Return the (X, Y) coordinate for the center point of the cell that contains the specified text.  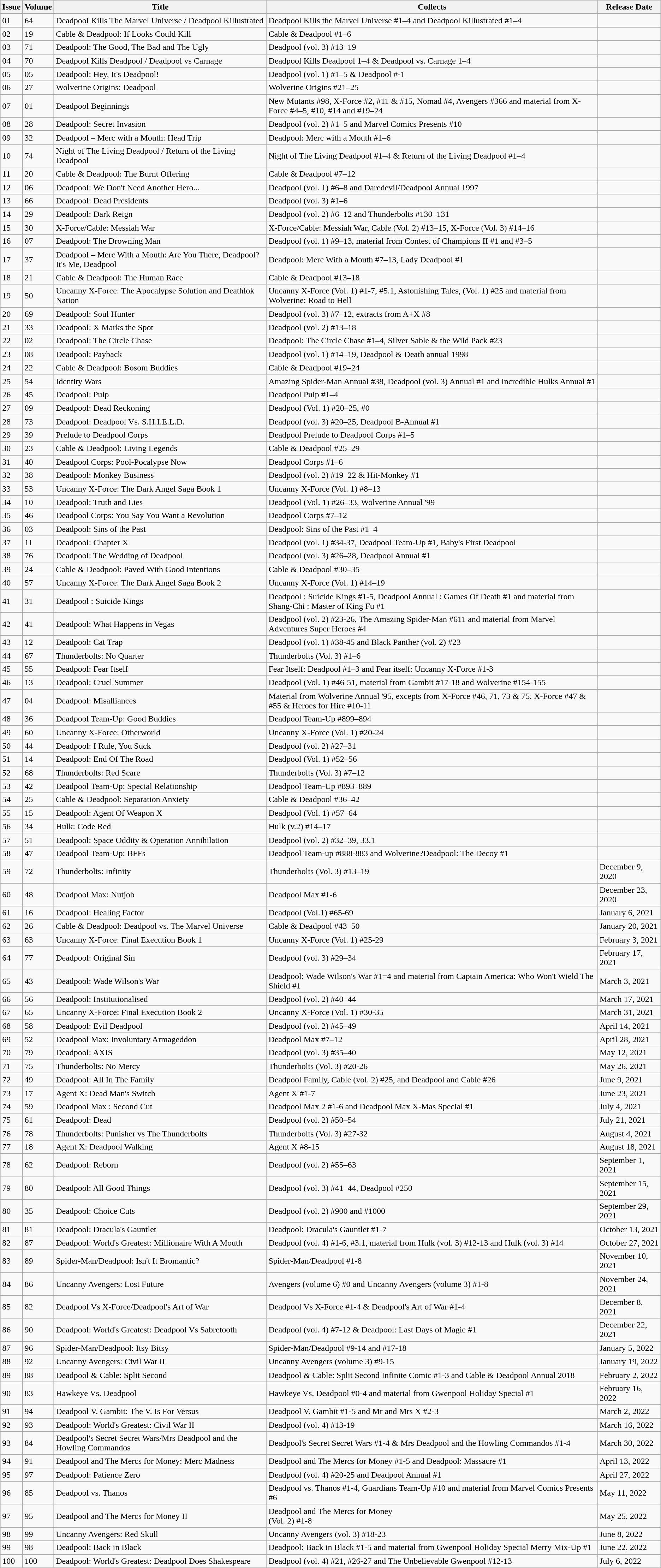
Uncanny X-Force (Vol. 1) #1-7, #5.1, Astonishing Tales, (Vol. 1) #25 and material from Wolverine: Road to Hell (432, 296)
Deadpool (vol. 3) #1–6 (432, 201)
Hulk (v.2) #14–17 (432, 826)
Deadpool: Merc With a Mouth #7–13, Lady Deadpool #1 (432, 259)
Cable & Deadpool: Living Legends (160, 449)
Thunderbolts (Vol. 3) #27-32 (432, 1133)
Agent X #1-7 (432, 1093)
May 25, 2022 (629, 1516)
Deadpool (vol. 1) #14–19, Deadpool & Death annual 1998 (432, 354)
November 24, 2021 (629, 1284)
November 10, 2021 (629, 1261)
Deadpool Max #1-6 (432, 894)
Cable & Deadpool #1–6 (432, 34)
Deadpool: Wade Wilson's War #1=4 and material from Captain America: Who Won't Wield The Shield #1 (432, 981)
Cable & Deadpool: Paved With Good Intentions (160, 569)
Deadpool: Dead Reckoning (160, 408)
Deadpool – Merc With a Mouth: Are You There, Deadpool? It's Me, Deadpool (160, 259)
Deadpool: Healing Factor (160, 913)
Uncanny Avengers (vol. 3) #18-23 (432, 1534)
Deadpool (vol. 4) #1-6, #3.1, material from Hulk (vol. 3) #12-13 and Hulk (vol. 3) #14 (432, 1243)
Thunderbolts (Vol. 3) #13–19 (432, 872)
July 4, 2021 (629, 1106)
December 22, 2021 (629, 1330)
Deadpool (vol. 2) #900 and #1000 (432, 1211)
March 17, 2021 (629, 999)
Wolverine Origins: Deadpool (160, 88)
Deadpool: End Of The Road (160, 759)
April 14, 2021 (629, 1026)
June 22, 2022 (629, 1548)
Deadpool: Misalliances (160, 701)
April 27, 2022 (629, 1475)
Deadpool (vol. 2) #55–63 (432, 1165)
Deadpool (vol. 3) #29–34 (432, 958)
Deadpool Max: Nutjob (160, 894)
Deadpool: Back in Black #1-5 and material from Gwenpool Holiday Special Merry Mix-Up #1 (432, 1548)
Uncanny X-Force (Vol. 1) #30-35 (432, 1012)
Prelude to Deadpool Corps (160, 435)
Deadpool (vol. 2) #13–18 (432, 327)
Title (160, 7)
February 2, 2022 (629, 1375)
Uncanny X-Force (Vol. 1) #25-29 (432, 940)
Deadpool (vol. 2) #45–49 (432, 1026)
Deadpool & Cable: Split Second Infinite Comic #1-3 and Cable & Deadpool Annual 2018 (432, 1375)
Deadpool: World's Greatest: Civil War II (160, 1425)
Hawkeye Vs. Deadpool (160, 1393)
Deadpool: The Drowning Man (160, 241)
Deadpool: Reborn (160, 1165)
June 23, 2021 (629, 1093)
April 13, 2022 (629, 1461)
Volume (38, 7)
Amazing Spider-Man Annual #38, Deadpool (vol. 3) Annual #1 and Incredible Hulks Annual #1 (432, 381)
Deadpool Beginnings (160, 106)
September 15, 2021 (629, 1188)
Deadpool Kills Deadpool 1–4 & Deadpool vs. Carnage 1–4 (432, 61)
April 28, 2021 (629, 1039)
Deadpool V. Gambit: The V. Is For Versus (160, 1411)
Deadpool: The Wedding of Deadpool (160, 556)
Deadpool (vol. 1) #9–13, material from Contest of Champions II #1 and #3–5 (432, 241)
Cable & Deadpool #30–35 (432, 569)
Spider-Man/Deadpool #1-8 (432, 1261)
Thunderbolts: Punisher vs The Thunderbolts (160, 1133)
Deadpool (vol. 3) #41–44, Deadpool #250 (432, 1188)
Deadpool: Monkey Business (160, 475)
Agent X: Deadpool Walking (160, 1147)
Deadpool : Suicide Kings #1-5, Deadpool Annual : Games Of Death #1 and material from Shang-Chi : Master of King Fu #1 (432, 601)
Agent X: Dead Man's Switch (160, 1093)
Deadpool: Space Oddity & Operation Annihilation (160, 840)
Deadpool: All In The Family (160, 1080)
Thunderbolts (Vol. 3) #1–6 (432, 656)
Deadpool (vol. 2) #32–39, 33.1 (432, 840)
June 9, 2021 (629, 1080)
Deadpool Kills The Marvel Universe / Deadpool Killustrated (160, 20)
Fear Itself: Deadpool #1–3 and Fear itself: Uncanny X-Force #1-3 (432, 669)
Deadpool: World's Greatest: Deadpool Does Shakespeare (160, 1561)
Spider-Man/Deadpool #9-14 and #17-18 (432, 1348)
Deadpool (Vol.1) #65-69 (432, 913)
Deadpool vs. Thanos #1-4, Guardians Team-Up #10 and material from Marvel Comics Presents #6 (432, 1493)
Deadpool and The Mercs for Money(Vol. 2) #1-8 (432, 1516)
February 16, 2022 (629, 1393)
Deadpool (Vol. 1) #46-51, material from Gambit #17-18 and Wolverine #154-155 (432, 683)
Deadpool Corps #7–12 (432, 516)
Deadpool Max: Involuntary Armageddon (160, 1039)
New Mutants #98, X-Force #2, #11 & #15, Nomad #4, Avengers #366 and material from X-Force #4–5, #10, #14 and #19–24 (432, 106)
Deadpool: Back in Black (160, 1548)
Deadpool: Dracula's Gauntlet #1-7 (432, 1229)
Deadpool: Sins of the Past (160, 529)
Identity Wars (160, 381)
October 13, 2021 (629, 1229)
Deadpool (Vol. 1) #57–64 (432, 813)
Deadpool Kills the Marvel Universe #1–4 and Deadpool Killustrated #1–4 (432, 20)
Deadpool: Fear Itself (160, 669)
Thunderbolts: No Mercy (160, 1066)
Thunderbolts (Vol. 3) #7–12 (432, 773)
Deadpool: Pulp (160, 394)
Cable & Deadpool: Bosom Buddies (160, 368)
Deadpool Corps #1–6 (432, 462)
Deadpool (vol. 4) #7-12 & Deadpool: Last Days of Magic #1 (432, 1330)
Deadpool: Agent Of Weapon X (160, 813)
Deadpool (vol. 4) #20-25 and Deadpool Annual #1 (432, 1475)
Deadpool Team-Up #893–889 (432, 786)
Deadpool: The Circle Chase (160, 341)
Uncanny X-Force (Vol. 1) #20-24 (432, 732)
Deadpool (vol. 2) #6–12 and Thunderbolts #130–131 (432, 214)
Deadpool (Vol. 1) #52–56 (432, 759)
Deadpool & Cable: Split Second (160, 1375)
March 2, 2022 (629, 1411)
Deadpool (vol. 3) #7–12, extracts from A+X #8 (432, 314)
January 5, 2022 (629, 1348)
Deadpool: Original Sin (160, 958)
Deadpool: Patience Zero (160, 1475)
Uncanny Avengers: Civil War II (160, 1361)
Deadpool (Vol. 1) #20–25, #0 (432, 408)
Deadpool (vol. 1) #34-37, Deadpool Team-Up #1, Baby's First Deadpool (432, 542)
Deadpool: Wade Wilson's War (160, 981)
Deadpool: Chapter X (160, 542)
Deadpool Corps: Pool-Pocalypse Now (160, 462)
Uncanny Avengers: Lost Future (160, 1284)
Deadpool Team-Up: BFFs (160, 853)
Hawkeye Vs. Deadpool #0-4 and material from Gwenpool Holiday Special #1 (432, 1393)
Thunderbolts (Vol. 3) #20-26 (432, 1066)
Deadpool: World's Greatest: Millionaire With A Mouth (160, 1243)
June 8, 2022 (629, 1534)
Deadpool (vol. 2) #23-26, The Amazing Spider-Man #611 and material from Marvel Adventures Super Heroes #4 (432, 624)
May 11, 2022 (629, 1493)
Uncanny X-Force: The Dark Angel Saga Book 2 (160, 583)
September 1, 2021 (629, 1165)
Deadpool: Deadpool Vs. S.H.I.E.L.D. (160, 421)
Deadpool: Soul Hunter (160, 314)
Deadpool (Vol. 1) #26–33, Wolverine Annual '99 (432, 502)
Cable & Deadpool #7–12 (432, 174)
Deadpool Pulp #1–4 (432, 394)
Deadpool: X Marks the Spot (160, 327)
Uncanny X-Force (Vol. 1) #14–19 (432, 583)
Deadpool: Cruel Summer (160, 683)
Deadpool (vol. 1) #6–8 and Daredevil/Deadpool Annual 1997 (432, 188)
Spider-Man/Deadpool: Isn't It Bromantic? (160, 1261)
March 30, 2022 (629, 1443)
Deadpool Corps: You Say You Want a Revolution (160, 516)
Deadpool: The Circle Chase #1–4, Silver Sable & the Wild Pack #23 (432, 341)
Deadpool V. Gambit #1-5 and Mr and Mrs X #2-3 (432, 1411)
Night of The Living Deadpool #1–4 & Return of the Living Deadpool #1–4 (432, 155)
Wolverine Origins #21–25 (432, 88)
September 29, 2021 (629, 1211)
Deadpool: All Good Things (160, 1188)
Deadpool: Dark Reign (160, 214)
Uncanny X-Force (Vol. 1) #8–13 (432, 489)
Spider-Man/Deadpool: Itsy Bitsy (160, 1348)
Deadpool (vol. 4) #13-19 (432, 1425)
October 27, 2021 (629, 1243)
Uncanny Avengers (volume 3) #9-15 (432, 1361)
December 8, 2021 (629, 1307)
Uncanny X-Force: Otherworld (160, 732)
X-Force/Cable: Messiah War, Cable (Vol. 2) #13–15, X-Force (Vol. 3) #14–16 (432, 228)
Deadpool Vs X-Force #1-4 & Deadpool's Art of War #1-4 (432, 1307)
Thunderbolts: Red Scare (160, 773)
Collects (432, 7)
Deadpool Family, Cable (vol. 2) #25, and Deadpool and Cable #26 (432, 1080)
May 26, 2021 (629, 1066)
August 4, 2021 (629, 1133)
Deadpool: Dead Presidents (160, 201)
Deadpool: Hey, It's Deadpool! (160, 74)
Deadpool – Merc with a Mouth: Head Trip (160, 137)
Deadpool (vol. 2) #50–54 (432, 1120)
Deadpool's Secret Secret Wars #1-4 & Mrs Deadpool and the Howling Commandos #1-4 (432, 1443)
Cable & Deadpool: The Human Race (160, 278)
Cable & Deadpool: Deadpool vs. The Marvel Universe (160, 926)
Deadpool: Institutionalised (160, 999)
Deadpool (vol. 1) #38-45 and Black Panther (vol. 2) #23 (432, 642)
Deadpool: Dracula's Gauntlet (160, 1229)
Deadpool: Choice Cuts (160, 1211)
Deadpool Max : Second Cut (160, 1106)
Cable & Deadpool #19–24 (432, 368)
Deadpool Max #7–12 (432, 1039)
X-Force/Cable: Messiah War (160, 228)
Release Date (629, 7)
Deadpool (vol. 2) #19–22 & Hit-Monkey #1 (432, 475)
Deadpool (vol. 3) #20–25, Deadpool B-Annual #1 (432, 421)
Deadpool (vol. 4) #21, #26-27 and The Unbelievable Gwenpool #12-13 (432, 1561)
Deadpool Max 2 #1-6 and Deadpool Max X-Mas Special #1 (432, 1106)
Cable & Deadpool #25–29 (432, 449)
July 21, 2021 (629, 1120)
Cable & Deadpool #43–50 (432, 926)
Deadpool: Payback (160, 354)
Agent X #8-15 (432, 1147)
Uncanny X-Force: Final Execution Book 1 (160, 940)
Deadpool Team-up #888-883 and Wolverine?Deadpool: The Decoy #1 (432, 853)
Deadpool: I Rule, You Suck (160, 746)
Deadpool: Evil Deadpool (160, 1026)
Deadpool (vol. 3) #13–19 (432, 47)
Deadpool: Truth and Lies (160, 502)
February 3, 2021 (629, 940)
Deadpool: The Good, The Bad and The Ugly (160, 47)
Material from Wolverine Annual '95, excepts from X-Force #46, 71, 73 & 75, X-Force #47 & #55 & Heroes for Hire #10-11 (432, 701)
March 3, 2021 (629, 981)
Deadpool and The Mercs for Money: Merc Madness (160, 1461)
February 17, 2021 (629, 958)
Deadpool Team-Up: Special Relationship (160, 786)
Cable & Deadpool #36–42 (432, 800)
Cable & Deadpool: The Burnt Offering (160, 174)
December 23, 2020 (629, 894)
Uncanny X-Force: The Dark Angel Saga Book 1 (160, 489)
January 19, 2022 (629, 1361)
December 9, 2020 (629, 872)
Deadpool: What Happens in Vegas (160, 624)
Deadpool: Dead (160, 1120)
Deadpool Prelude to Deadpool Corps #1–5 (432, 435)
Deadpool (vol. 2) #1–5 and Marvel Comics Presents #10 (432, 124)
Deadpool: Secret Invasion (160, 124)
Deadpool : Suicide Kings (160, 601)
Deadpool: Merc with a Mouth #1–6 (432, 137)
Hulk: Code Red (160, 826)
Issue (11, 7)
July 6, 2022 (629, 1561)
Uncanny X-Force: Final Execution Book 2 (160, 1012)
Deadpool Team-Up #899–894 (432, 719)
Cable & Deadpool: If Looks Could Kill (160, 34)
Deadpool (vol. 2) #40–44 (432, 999)
Thunderbolts: Infinity (160, 872)
Deadpool Vs X-Force/Deadpool's Art of War (160, 1307)
Deadpool: AXIS (160, 1053)
March 16, 2022 (629, 1425)
Avengers (volume 6) #0 and Uncanny Avengers (volume 3) #1-8 (432, 1284)
Deadpool: We Don't Need Another Hero... (160, 188)
Cable & Deadpool #13–18 (432, 278)
January 20, 2021 (629, 926)
Night of The Living Deadpool / Return of the Living Deadpool (160, 155)
Deadpool Kills Deadpool / Deadpool vs Carnage (160, 61)
August 18, 2021 (629, 1147)
Deadpool Team-Up: Good Buddies (160, 719)
May 12, 2021 (629, 1053)
Uncanny X-Force: The Apocalypse Solution and Deathlok Nation (160, 296)
Cable & Deadpool: Separation Anxiety (160, 800)
Thunderbolts: No Quarter (160, 656)
Deadpool (vol. 3) #26–28, Deadpool Annual #1 (432, 556)
Deadpool's Secret Secret Wars/Mrs Deadpool and the Howling Commandos (160, 1443)
Deadpool: Cat Trap (160, 642)
January 6, 2021 (629, 913)
Deadpool: World's Greatest: Deadpool Vs Sabretooth (160, 1330)
Uncanny Avengers: Red Skull (160, 1534)
Deadpool and The Mercs for Money II (160, 1516)
Deadpool: Sins of the Past #1–4 (432, 529)
Deadpool (vol. 2) #27–31 (432, 746)
March 31, 2021 (629, 1012)
Deadpool and The Mercs for Money #1-5 and Deadpool: Massacre #1 (432, 1461)
Deadpool vs. Thanos (160, 1493)
Deadpool (vol. 1) #1–5 & Deadpool #-1 (432, 74)
Deadpool (vol. 3) #35–40 (432, 1053)
